Find where the given text appears and provide that cell's center as (x, y) coordinate. 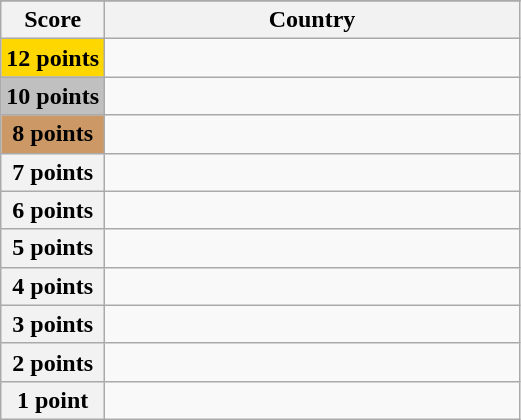
2 points (53, 362)
4 points (53, 286)
6 points (53, 210)
Score (53, 20)
7 points (53, 172)
1 point (53, 400)
Country (312, 20)
12 points (53, 58)
3 points (53, 324)
5 points (53, 248)
10 points (53, 96)
8 points (53, 134)
